Extract the [X, Y] coordinate from the center of the cell holding the provided text.  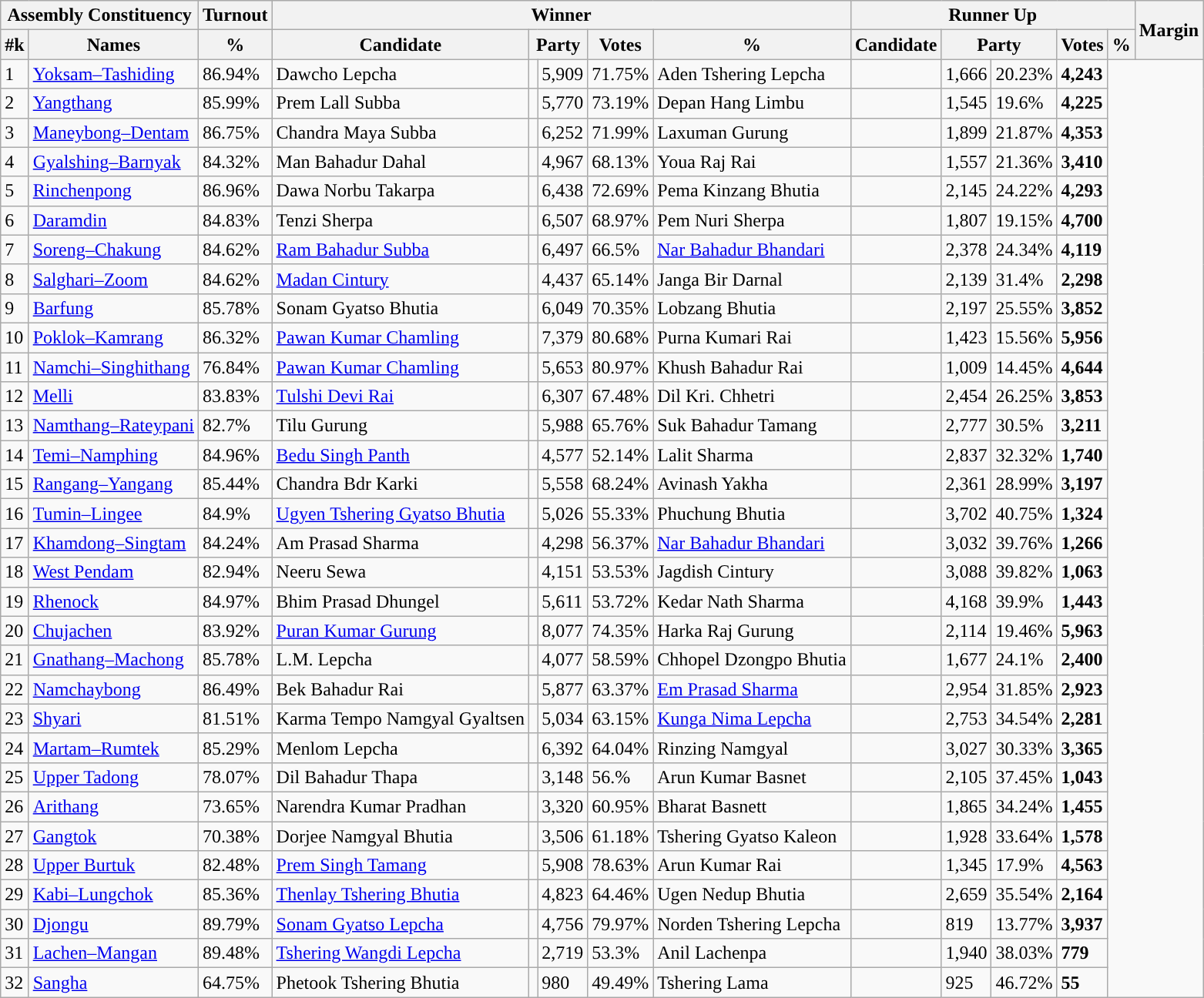
Ugyen Tshering Gyatso Bhutia [401, 514]
Upper Tadong [113, 777]
Depan Hang Limbu [752, 103]
68.24% [621, 484]
Names [113, 45]
6,252 [562, 132]
80.68% [621, 337]
4,823 [562, 895]
25 [15, 777]
58.59% [621, 660]
Melli [113, 397]
39.82% [1025, 572]
2,719 [562, 953]
26 [15, 806]
82.48% [236, 866]
4,293 [1082, 191]
Kabi–Lungchok [113, 895]
4 [15, 162]
23 [15, 718]
Tshering Wangdi Lepcha [401, 953]
55 [1082, 983]
6 [15, 220]
3,032 [966, 543]
35.54% [1025, 895]
34.24% [1025, 806]
56.37% [621, 543]
Kedar Nath Sharma [752, 601]
13.77% [1025, 924]
84.32% [236, 162]
Namchi–Singhithang [113, 367]
25.55% [1025, 308]
Prem Lall Subba [401, 103]
19.46% [1025, 631]
1,266 [1082, 543]
1,443 [1082, 601]
84.97% [236, 601]
11 [15, 367]
1,940 [966, 953]
82.7% [236, 426]
3,320 [562, 806]
Sonam Gyatso Lepcha [401, 924]
Tshering Gyatso Kaleon [752, 836]
Rinchenpong [113, 191]
4,353 [1082, 132]
24.34% [1025, 249]
65.14% [621, 279]
18 [15, 572]
Barfung [113, 308]
Gangtok [113, 836]
5,611 [562, 601]
86.75% [236, 132]
Shyari [113, 718]
980 [562, 983]
Winner [561, 15]
2,298 [1082, 279]
34.54% [1025, 718]
1,345 [966, 866]
66.5% [621, 249]
1,928 [966, 836]
Chujachen [113, 631]
6,497 [562, 249]
52.14% [621, 455]
Madan Cintury [401, 279]
3,365 [1082, 748]
4,243 [1082, 74]
Chhopel Dzongpo Bhutia [752, 660]
2,281 [1082, 718]
2,361 [966, 484]
27 [15, 836]
Arithang [113, 806]
Daramdin [113, 220]
30.5% [1025, 426]
12 [15, 397]
Arun Kumar Rai [752, 866]
56.% [621, 777]
2,114 [966, 631]
Yoksam–Tashiding [113, 74]
Norden Tshering Lepcha [752, 924]
86.49% [236, 689]
779 [1082, 953]
89.48% [236, 953]
Tulshi Devi Rai [401, 397]
2,777 [966, 426]
24.1% [1025, 660]
1,043 [1082, 777]
Ugen Nedup Bhutia [752, 895]
1,455 [1082, 806]
30.33% [1025, 748]
Yangthang [113, 103]
Sonam Gyatso Bhutia [401, 308]
4,700 [1082, 220]
1 [15, 74]
68.97% [621, 220]
4,151 [562, 572]
1,865 [966, 806]
5,988 [562, 426]
3,197 [1082, 484]
16 [15, 514]
17 [15, 543]
8,077 [562, 631]
Aden Tshering Lepcha [752, 74]
Kunga Nima Lepcha [752, 718]
32 [15, 983]
5,908 [562, 866]
Tumin–Lingee [113, 514]
Jagdish Cintury [752, 572]
13 [15, 426]
68.13% [621, 162]
Rinzing Namgyal [752, 748]
5,877 [562, 689]
53.3% [621, 953]
Karma Tempo Namgyal Gyaltsen [401, 718]
5,963 [1082, 631]
Pem Nuri Sherpa [752, 220]
4,437 [562, 279]
2,753 [966, 718]
1,677 [966, 660]
71.99% [621, 132]
Salghari–Zoom [113, 279]
Tshering Lama [752, 983]
Upper Burtuk [113, 866]
3 [15, 132]
6,438 [562, 191]
925 [966, 983]
71.75% [621, 74]
Neeru Sewa [401, 572]
17.9% [1025, 866]
Lachen–Mangan [113, 953]
67.48% [621, 397]
1,063 [1082, 572]
1,009 [966, 367]
4,298 [562, 543]
Man Bahadur Dahal [401, 162]
84.83% [236, 220]
Maneybong–Dentam [113, 132]
29 [15, 895]
82.94% [236, 572]
70.35% [621, 308]
2,139 [966, 279]
1,423 [966, 337]
85.36% [236, 895]
Chandra Bdr Karki [401, 484]
3,027 [966, 748]
Dawcho Lepcha [401, 74]
7,379 [562, 337]
#k [15, 45]
Rhenock [113, 601]
39.76% [1025, 543]
21.87% [1025, 132]
3,852 [1082, 308]
26.25% [1025, 397]
61.18% [621, 836]
Avinash Yakha [752, 484]
Dil Kri. Chhetri [752, 397]
1,807 [966, 220]
86.94% [236, 74]
83.83% [236, 397]
Thenlay Tshering Bhutia [401, 895]
Menlom Lepcha [401, 748]
1,740 [1082, 455]
3,410 [1082, 162]
65.76% [621, 426]
89.79% [236, 924]
Gyalshing–Barnyak [113, 162]
28.99% [1025, 484]
76.84% [236, 367]
14.45% [1025, 367]
Sangha [113, 983]
40.75% [1025, 514]
Laxuman Gurung [752, 132]
Lobzang Bhutia [752, 308]
Poklok–Kamrang [113, 337]
21.36% [1025, 162]
5,909 [562, 74]
7 [15, 249]
63.37% [621, 689]
Dorjee Namgyal Bhutia [401, 836]
2,105 [966, 777]
Youa Raj Rai [752, 162]
6,049 [562, 308]
Gnathang–Machong [113, 660]
5,956 [1082, 337]
3,506 [562, 836]
53.53% [621, 572]
3,853 [1082, 397]
3,088 [966, 572]
64.04% [621, 748]
79.97% [621, 924]
2,197 [966, 308]
Harka Raj Gurung [752, 631]
4,563 [1082, 866]
Temi–Namphing [113, 455]
78.63% [621, 866]
33.64% [1025, 836]
85.44% [236, 484]
Bek Bahadur Rai [401, 689]
1,578 [1082, 836]
Prem Singh Tamang [401, 866]
81.51% [236, 718]
84.96% [236, 455]
Lalit Sharma [752, 455]
2,659 [966, 895]
West Pendam [113, 572]
6,307 [562, 397]
Em Prasad Sharma [752, 689]
Pema Kinzang Bhutia [752, 191]
8 [15, 279]
1,666 [966, 74]
70.38% [236, 836]
Tilu Gurung [401, 426]
1,899 [966, 132]
3,148 [562, 777]
73.65% [236, 806]
1,545 [966, 103]
78.07% [236, 777]
20.23% [1025, 74]
Bhim Prasad Dhungel [401, 601]
63.15% [621, 718]
55.33% [621, 514]
2,164 [1082, 895]
86.96% [236, 191]
5 [15, 191]
1,324 [1082, 514]
Bedu Singh Panth [401, 455]
2,923 [1082, 689]
Assembly Constituency [100, 15]
4,168 [966, 601]
4,119 [1082, 249]
Martam–Rumtek [113, 748]
60.95% [621, 806]
Soreng–Chakung [113, 249]
4,577 [562, 455]
Am Prasad Sharma [401, 543]
Runner Up [992, 15]
Arun Kumar Basnet [752, 777]
4,756 [562, 924]
Khush Bahadur Rai [752, 367]
83.92% [236, 631]
Tenzi Sherpa [401, 220]
5,026 [562, 514]
20 [15, 631]
Djongu [113, 924]
4,644 [1082, 367]
Namthang–Rateypani [113, 426]
84.9% [236, 514]
73.19% [621, 103]
28 [15, 866]
9 [15, 308]
819 [966, 924]
31.4% [1025, 279]
5,034 [562, 718]
4,225 [1082, 103]
84.24% [236, 543]
5,653 [562, 367]
5,770 [562, 103]
Dil Bahadur Thapa [401, 777]
6,392 [562, 748]
2,837 [966, 455]
1,557 [966, 162]
Ram Bahadur Subba [401, 249]
85.99% [236, 103]
86.32% [236, 337]
Bharat Basnett [752, 806]
31.85% [1025, 689]
Phetook Tshering Bhutia [401, 983]
6,507 [562, 220]
80.97% [621, 367]
4,077 [562, 660]
64.75% [236, 983]
38.03% [1025, 953]
Phuchung Bhutia [752, 514]
3,702 [966, 514]
31 [15, 953]
19.6% [1025, 103]
Puran Kumar Gurung [401, 631]
32.32% [1025, 455]
24.22% [1025, 191]
3,937 [1082, 924]
64.46% [621, 895]
Rangang–Yangang [113, 484]
2,145 [966, 191]
Janga Bir Darnal [752, 279]
74.35% [621, 631]
15.56% [1025, 337]
3,211 [1082, 426]
Suk Bahadur Tamang [752, 426]
22 [15, 689]
Purna Kumari Rai [752, 337]
85.29% [236, 748]
Dawa Norbu Takarpa [401, 191]
2,400 [1082, 660]
10 [15, 337]
46.72% [1025, 983]
Narendra Kumar Pradhan [401, 806]
Chandra Maya Subba [401, 132]
72.69% [621, 191]
49.49% [621, 983]
2,378 [966, 249]
24 [15, 748]
2 [15, 103]
19.15% [1025, 220]
15 [15, 484]
39.9% [1025, 601]
L.M. Lepcha [401, 660]
Margin [1169, 30]
2,454 [966, 397]
19 [15, 601]
Turnout [236, 15]
14 [15, 455]
Khamdong–Singtam [113, 543]
Namchaybong [113, 689]
Anil Lachenpa [752, 953]
21 [15, 660]
53.72% [621, 601]
5,558 [562, 484]
30 [15, 924]
2,954 [966, 689]
4,967 [562, 162]
37.45% [1025, 777]
